For the text-containing cell, return its midpoint in [x, y] coordinate format. 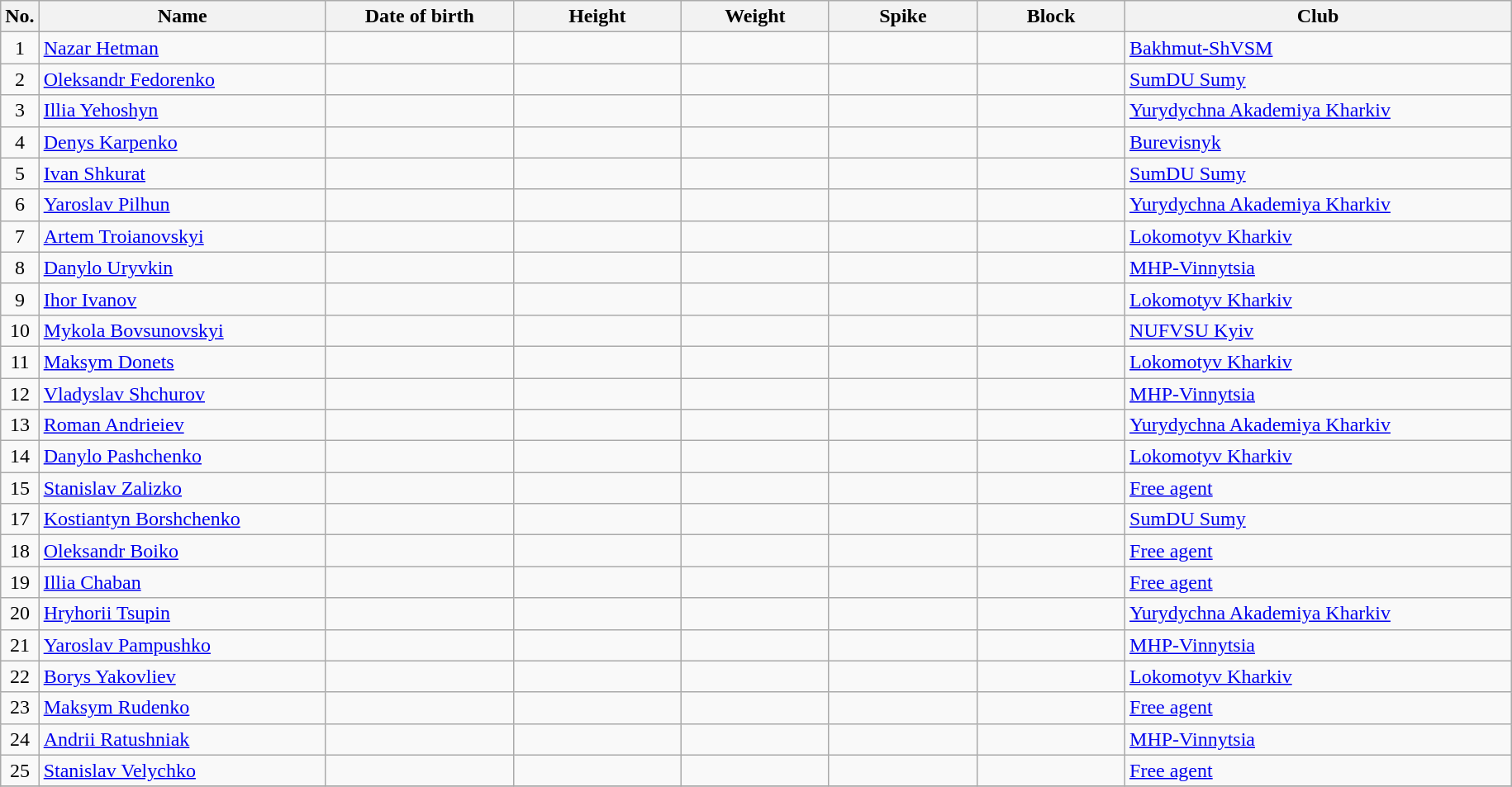
10 [20, 330]
3 [20, 111]
7 [20, 236]
Illia Chaban [182, 582]
2 [20, 79]
Nazar Hetman [182, 48]
Height [597, 17]
23 [20, 708]
Weight [755, 17]
21 [20, 645]
Borys Yakovliev [182, 676]
Oleksandr Boiko [182, 551]
NUFVSU Kyiv [1319, 330]
Illia Yehoshyn [182, 111]
Name [182, 17]
12 [20, 394]
Burevisnyk [1319, 142]
24 [20, 739]
19 [20, 582]
Maksym Donets [182, 362]
Stanislav Zalizko [182, 488]
14 [20, 457]
Yaroslav Pilhun [182, 205]
Danylo Pashchenko [182, 457]
Andrii Ratushniak [182, 739]
Bakhmut-ShVSM [1319, 48]
Date of birth [420, 17]
18 [20, 551]
Roman Andrieiev [182, 425]
Artem Troianovskyi [182, 236]
20 [20, 614]
Stanislav Velychko [182, 770]
13 [20, 425]
5 [20, 173]
Block [1051, 17]
22 [20, 676]
Danylo Uryvkin [182, 268]
15 [20, 488]
Kostiantyn Borshchenko [182, 519]
Hryhorii Tsupin [182, 614]
Vladyslav Shchurov [182, 394]
1 [20, 48]
Spike [902, 17]
Club [1319, 17]
25 [20, 770]
8 [20, 268]
11 [20, 362]
Yaroslav Pampushko [182, 645]
6 [20, 205]
Ivan Shkurat [182, 173]
Denys Karpenko [182, 142]
4 [20, 142]
Oleksandr Fedorenko [182, 79]
Maksym Rudenko [182, 708]
17 [20, 519]
No. [20, 17]
Ihor Ivanov [182, 299]
Mykola Bovsunovskyi [182, 330]
9 [20, 299]
